Return the [X, Y] coordinate for the center point of the cell that contains the specified text.  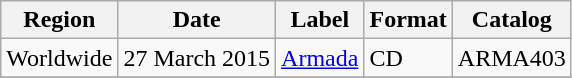
Catalog [512, 20]
Armada [320, 58]
Format [408, 20]
Region [60, 20]
Worldwide [60, 58]
ARMA403 [512, 58]
Label [320, 20]
Date [197, 20]
CD [408, 58]
27 March 2015 [197, 58]
